Extract the [x, y] coordinate from the center of the cell holding the provided text.  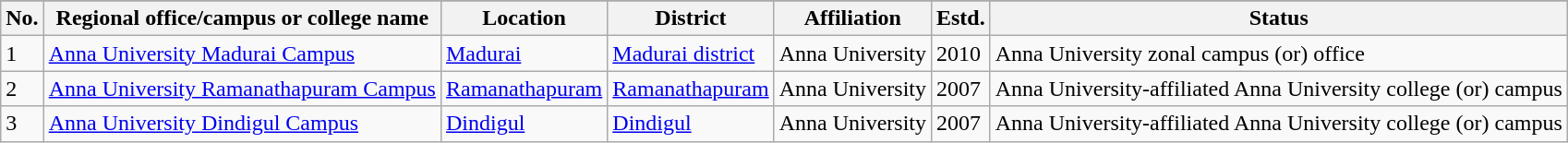
Anna University Madurai Campus [242, 54]
Anna University Dindigul Campus [242, 124]
Estd. [960, 18]
Anna University zonal campus (or) office [1278, 54]
2 [22, 89]
District [691, 18]
Anna University Ramanathapuram Campus [242, 89]
Madurai [524, 54]
2010 [960, 54]
Affiliation [852, 18]
Madurai district [691, 54]
3 [22, 124]
No. [22, 18]
Status [1278, 18]
1 [22, 54]
Regional office/campus or college name [242, 18]
Location [524, 18]
